From the cell containing the given text, extract its center point as (X, Y) coordinate. 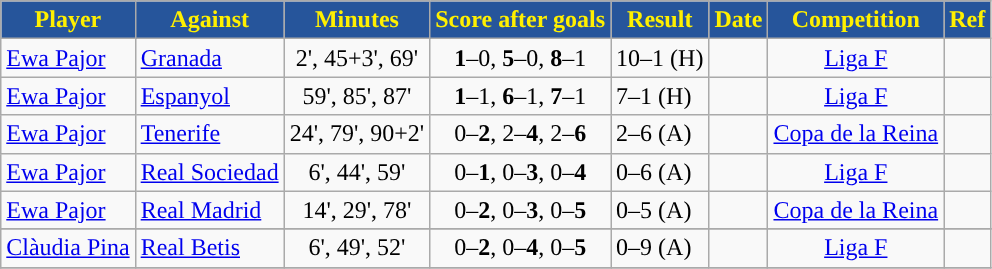
Ref (968, 20)
59', 85', 87' (357, 96)
Score after goals (520, 20)
Date (738, 20)
6', 49', 52' (357, 248)
0–1, 0–3, 0–4 (520, 172)
0–2, 2–4, 2–6 (520, 134)
Real Betis (210, 248)
0–9 (A) (660, 248)
1–1, 6–1, 7–1 (520, 96)
24', 79', 90+2' (357, 134)
Minutes (357, 20)
0–2, 0–4, 0–5 (520, 248)
0–6 (A) (660, 172)
0–5 (A) (660, 210)
Real Sociedad (210, 172)
2–6 (A) (660, 134)
Granada (210, 58)
Espanyol (210, 96)
Against (210, 20)
7–1 (H) (660, 96)
Competition (856, 20)
Tenerife (210, 134)
2', 45+3', 69' (357, 58)
Player (68, 20)
Result (660, 20)
6', 44', 59' (357, 172)
Clàudia Pina (68, 248)
Real Madrid (210, 210)
1–0, 5–0, 8–1 (520, 58)
0–2, 0–3, 0–5 (520, 210)
10–1 (H) (660, 58)
14', 29', 78' (357, 210)
